Return the [x, y] coordinate for the center point of the cell that contains the specified text.  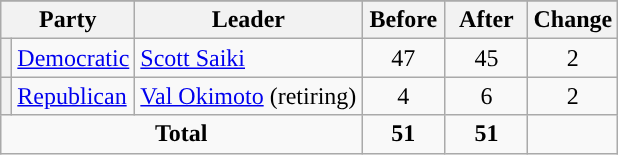
Party [68, 20]
Val Okimoto (retiring) [248, 96]
Republican [74, 96]
Leader [248, 20]
Change [573, 20]
Democratic [74, 58]
45 [486, 58]
Before [404, 20]
After [486, 20]
Scott Saiki [248, 58]
4 [404, 96]
47 [404, 58]
6 [486, 96]
Total [182, 134]
